Locate the cell with the specified text and output its [X, Y] center coordinate. 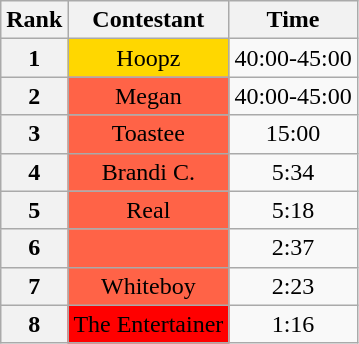
15:00 [293, 134]
Rank [34, 20]
2:23 [293, 286]
Time [293, 20]
7 [34, 286]
Toastee [148, 134]
6 [34, 248]
8 [34, 324]
The Entertainer [148, 324]
Whiteboy [148, 286]
3 [34, 134]
5:18 [293, 210]
Real [148, 210]
2:37 [293, 248]
5 [34, 210]
1 [34, 58]
Hoopz [148, 58]
2 [34, 96]
Contestant [148, 20]
4 [34, 172]
1:16 [293, 324]
Megan [148, 96]
5:34 [293, 172]
Brandi C. [148, 172]
